Return the (x, y) coordinate for the center point of the cell that contains the specified text.  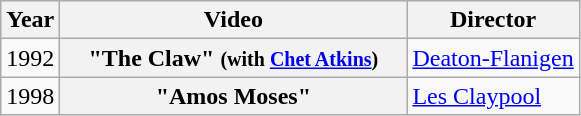
Year (30, 20)
Les Claypool (493, 96)
Deaton-Flanigen (493, 58)
1998 (30, 96)
Director (493, 20)
Video (234, 20)
"Amos Moses" (234, 96)
"The Claw" (with Chet Atkins) (234, 58)
1992 (30, 58)
